Output the [X, Y] coordinate of the center of the cell containing the given text.  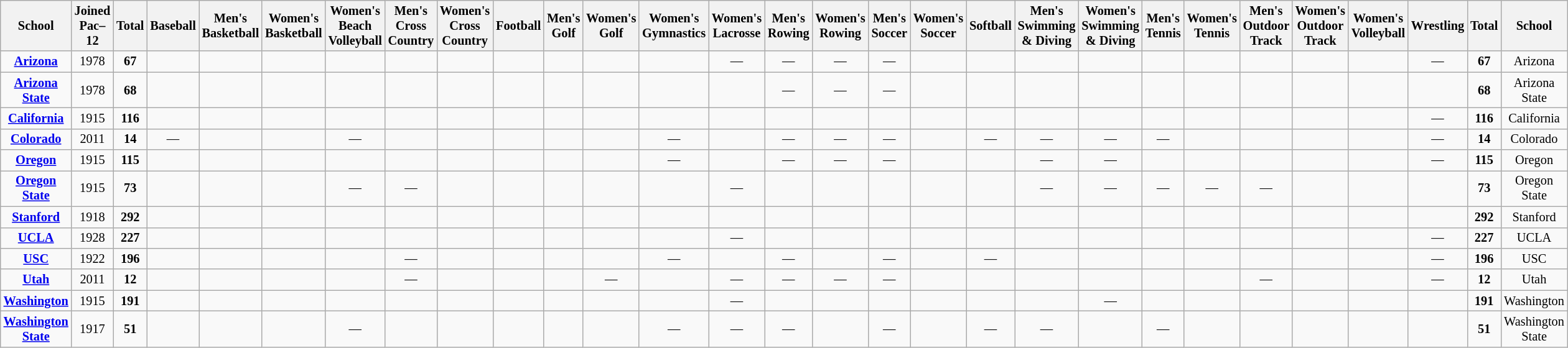
Men'sSwimming & Diving [1047, 25]
Women'sVolleyball [1378, 25]
Women'sLacrosse [737, 25]
Women'sGymnastics [674, 25]
Women'sGolf [611, 25]
Softball [991, 25]
Women'sBasketball [294, 25]
Women'sRowing [841, 25]
Football [518, 25]
Women'sBeach Volleyball [355, 25]
Joined Pac–12 [92, 25]
Women'sSoccer [938, 25]
Men'sBasketball [230, 25]
Men'sOutdoor Track [1266, 25]
Men'sRowing [789, 25]
Baseball [173, 25]
Men'sCross Country [411, 25]
Wrestling [1437, 25]
Women'sCross Country [465, 25]
Women'sTennis [1212, 25]
Women'sOutdoor Track [1320, 25]
1928 [92, 238]
Men'sGolf [564, 25]
Women'sSwimming & Diving [1110, 25]
1917 [92, 329]
1922 [92, 259]
Men'sTennis [1164, 25]
Men'sSoccer [890, 25]
1918 [92, 217]
